Identify which cell holds the provided text, then report its [x, y] central coordinate. 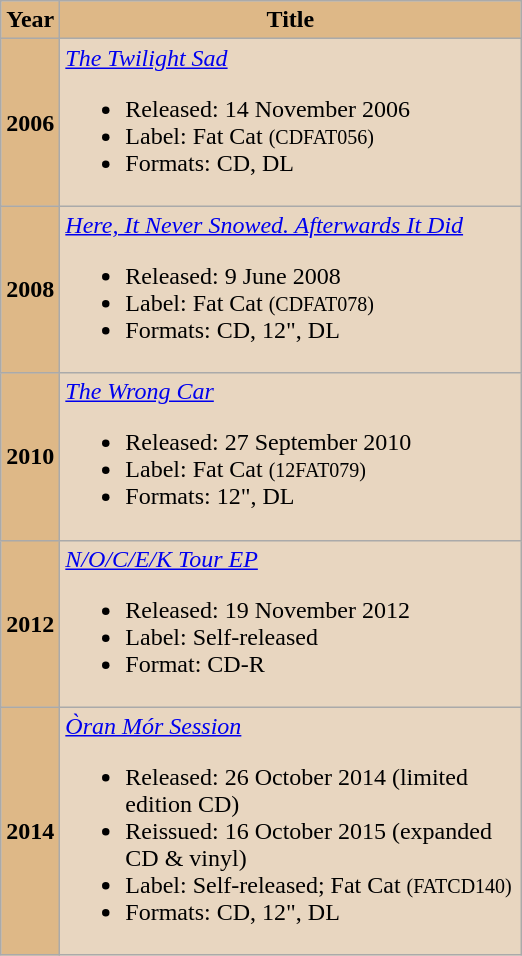
2006 [30, 122]
The Wrong CarReleased: 27 September 2010Label: Fat Cat (12FAT079)Formats: 12", DL [290, 456]
The Twilight SadReleased: 14 November 2006Label: Fat Cat (CDFAT056)Formats: CD, DL [290, 122]
2012 [30, 624]
Year [30, 20]
Title [290, 20]
N/O/C/E/K Tour EPReleased: 19 November 2012Label: Self-releasedFormat: CD-R [290, 624]
2008 [30, 290]
2014 [30, 831]
2010 [30, 456]
Here, It Never Snowed. Afterwards It DidReleased: 9 June 2008Label: Fat Cat (CDFAT078)Formats: CD, 12", DL [290, 290]
